Return [x, y] of the center of cell containing provided text 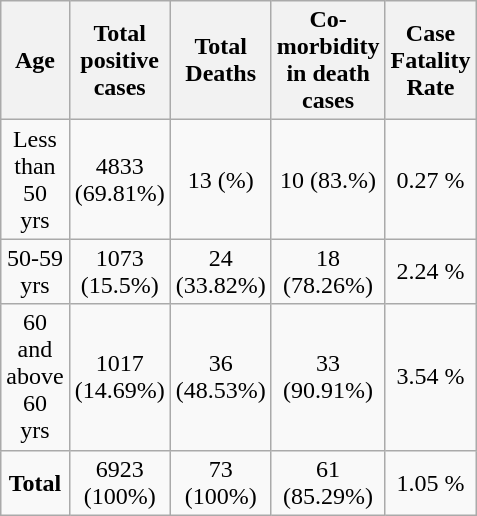
36 (48.53%) [220, 377]
24 (33.82%) [220, 272]
1.05 % [430, 482]
Co-morbidity in death cases [328, 60]
10 (83.%) [328, 180]
13 (%) [220, 180]
2.24 % [430, 272]
Total Deaths [220, 60]
6923 (100%) [120, 482]
Total [35, 482]
18 (78.26%) [328, 272]
4833 (69.81%) [120, 180]
1073 (15.5%) [120, 272]
33 (90.91%) [328, 377]
0.27 % [430, 180]
Case Fatality Rate [430, 60]
3.54 % [430, 377]
60 and above 60 yrs [35, 377]
Total positive cases [120, 60]
Less than 50 yrs [35, 180]
73 (100%) [220, 482]
1017 (14.69%) [120, 377]
61 (85.29%) [328, 482]
Age [35, 60]
50-59 yrs [35, 272]
